Output the [x, y] coordinate of the center of the cell containing the given text.  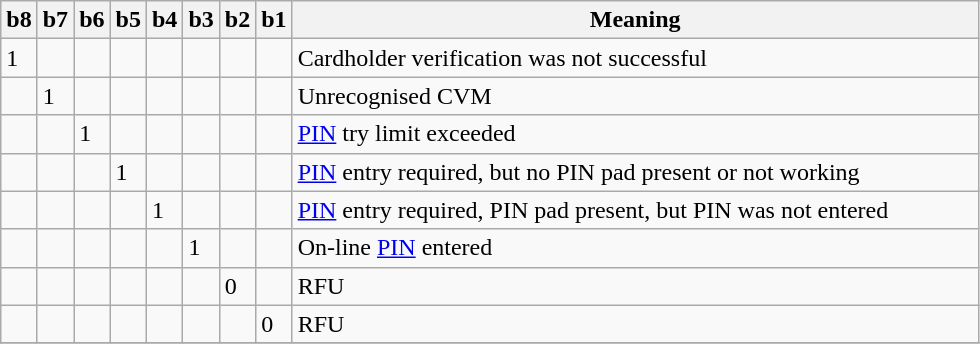
b4 [164, 20]
PIN entry required, PIN pad present, but PIN was not entered [635, 210]
b1 [274, 20]
b5 [128, 20]
Meaning [635, 20]
b8 [19, 20]
Unrecognised CVM [635, 96]
b6 [92, 20]
b7 [55, 20]
b3 [201, 20]
Cardholder verification was not successful [635, 58]
PIN entry required, but no PIN pad present or not working [635, 172]
b2 [237, 20]
PIN try limit exceeded [635, 134]
On-line PIN entered [635, 248]
